Search for the cell housing the specified text and yield its (X, Y) center coordinate. 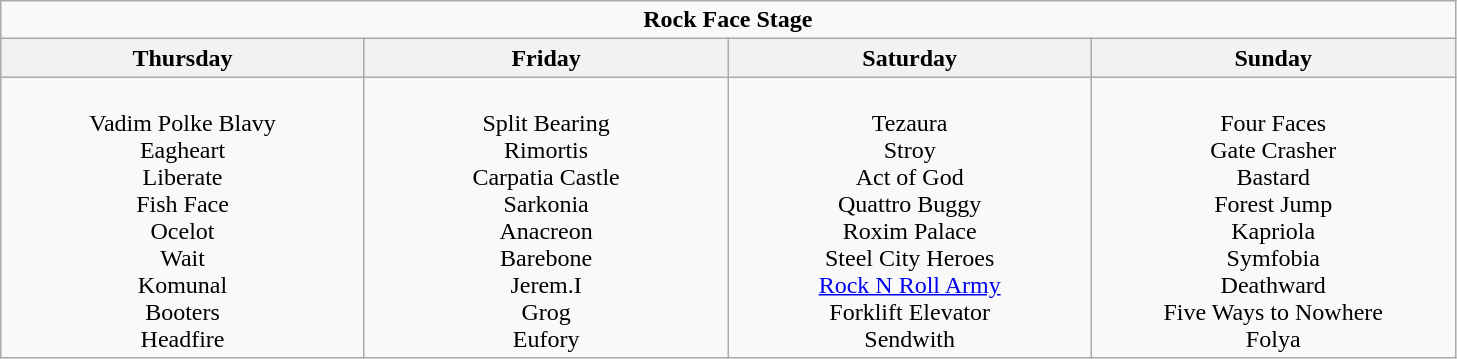
Saturday (910, 58)
Vadim Polke Blavy Eagheart Liberate Fish Face Ocelot Wait Komunal Booters Headfire (183, 218)
Four Faces Gate Crasher Bastard Forest Jump Kapriola Symfobia Deathward Five Ways to Nowhere Folya (1273, 218)
Split Bearing Rimortis Carpatia Castle Sarkonia Anacreon Barebone Jerem.I Grog Eufory (546, 218)
Sunday (1273, 58)
Thursday (183, 58)
Friday (546, 58)
Tezaura Stroy Act of God Quattro Buggy Roxim Palace Steel City Heroes Rock N Roll Army Forklift Elevator Sendwith (910, 218)
Rock Face Stage (728, 20)
